For the text-containing cell, return its midpoint in [X, Y] coordinate format. 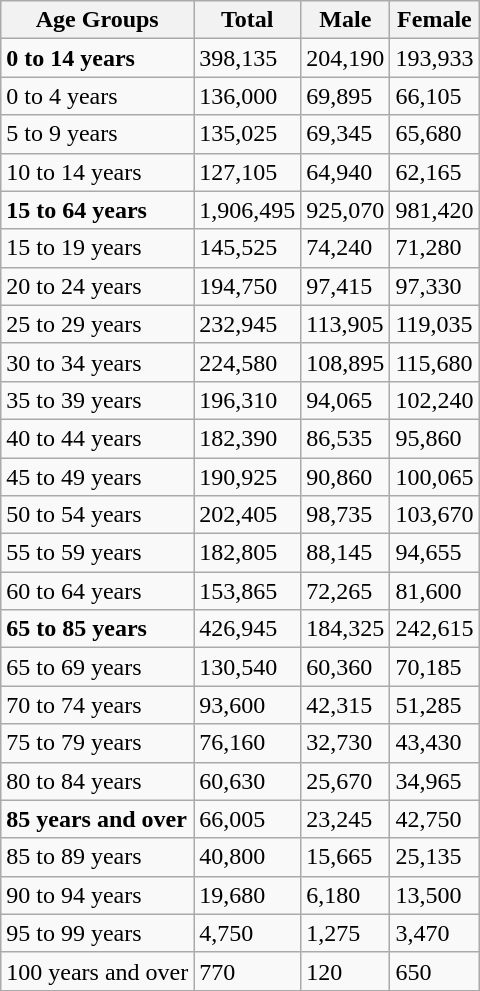
120 [346, 971]
115,680 [434, 362]
64,940 [346, 172]
5 to 9 years [98, 134]
90,860 [346, 477]
Total [248, 20]
86,535 [346, 438]
42,315 [346, 705]
194,750 [248, 286]
45 to 49 years [98, 477]
102,240 [434, 400]
153,865 [248, 591]
40 to 44 years [98, 438]
74,240 [346, 248]
88,145 [346, 553]
70 to 74 years [98, 705]
25 to 29 years [98, 324]
20 to 24 years [98, 286]
650 [434, 971]
130,540 [248, 667]
75 to 79 years [98, 743]
182,390 [248, 438]
42,750 [434, 819]
108,895 [346, 362]
23,245 [346, 819]
119,035 [434, 324]
98,735 [346, 515]
15 to 19 years [98, 248]
242,615 [434, 629]
10 to 14 years [98, 172]
190,925 [248, 477]
94,655 [434, 553]
15,665 [346, 857]
113,905 [346, 324]
100,065 [434, 477]
80 to 84 years [98, 781]
100 years and over [98, 971]
32,730 [346, 743]
145,525 [248, 248]
15 to 64 years [98, 210]
85 years and over [98, 819]
127,105 [248, 172]
182,805 [248, 553]
0 to 4 years [98, 96]
34,965 [434, 781]
Female [434, 20]
30 to 34 years [98, 362]
85 to 89 years [98, 857]
95 to 99 years [98, 933]
95,860 [434, 438]
981,420 [434, 210]
Age Groups [98, 20]
925,070 [346, 210]
204,190 [346, 58]
76,160 [248, 743]
103,670 [434, 515]
135,025 [248, 134]
69,895 [346, 96]
72,265 [346, 591]
1,906,495 [248, 210]
193,933 [434, 58]
232,945 [248, 324]
13,500 [434, 895]
66,005 [248, 819]
35 to 39 years [98, 400]
202,405 [248, 515]
770 [248, 971]
Male [346, 20]
136,000 [248, 96]
0 to 14 years [98, 58]
55 to 59 years [98, 553]
71,280 [434, 248]
70,185 [434, 667]
4,750 [248, 933]
66,105 [434, 96]
81,600 [434, 591]
60,360 [346, 667]
65 to 85 years [98, 629]
3,470 [434, 933]
196,310 [248, 400]
65 to 69 years [98, 667]
65,680 [434, 134]
97,415 [346, 286]
25,670 [346, 781]
426,945 [248, 629]
19,680 [248, 895]
398,135 [248, 58]
224,580 [248, 362]
62,165 [434, 172]
60 to 64 years [98, 591]
184,325 [346, 629]
97,330 [434, 286]
60,630 [248, 781]
69,345 [346, 134]
1,275 [346, 933]
40,800 [248, 857]
50 to 54 years [98, 515]
94,065 [346, 400]
51,285 [434, 705]
43,430 [434, 743]
6,180 [346, 895]
25,135 [434, 857]
93,600 [248, 705]
90 to 94 years [98, 895]
